Output the (X, Y) coordinate of the center of the cell containing the given text.  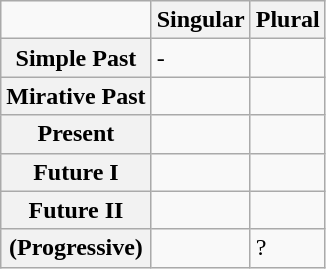
Simple Past (76, 58)
Future I (76, 172)
Present (76, 134)
? (288, 248)
Plural (288, 20)
- (200, 58)
Future II (76, 210)
Mirative Past (76, 96)
Singular (200, 20)
(Progressive) (76, 248)
